Search for the cell housing the specified text and yield its (x, y) center coordinate. 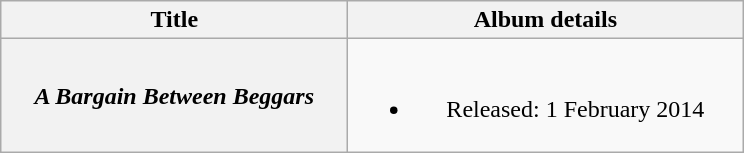
Album details (546, 20)
Title (174, 20)
Released: 1 February 2014 (546, 96)
A Bargain Between Beggars (174, 96)
